Extract the (X, Y) coordinate from the center of the cell holding the provided text.  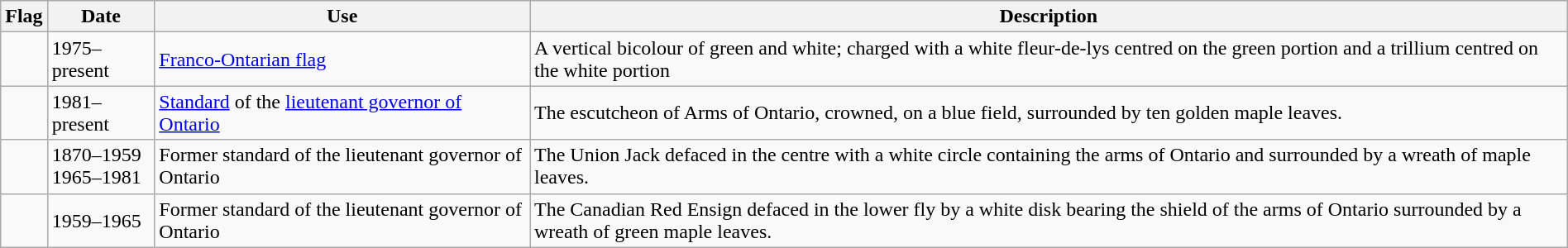
Date (101, 17)
1981–present (101, 112)
Flag (24, 17)
Standard of the lieutenant governor of Ontario (342, 112)
The escutcheon of Arms of Ontario, crowned, on a blue field, surrounded by ten golden maple leaves. (1049, 112)
Use (342, 17)
1870–19591965–1981 (101, 167)
Description (1049, 17)
Franco-Ontarian flag (342, 60)
1959–1965 (101, 220)
1975–present (101, 60)
The Union Jack defaced in the centre with a white circle containing the arms of Ontario and surrounded by a wreath of maple leaves. (1049, 167)
A vertical bicolour of green and white; charged with a white fleur-de-lys centred on the green portion and a trillium centred on the white portion (1049, 60)
